Pinpoint the cell where the given text exists, returning its (x, y) midpoint coordinate. 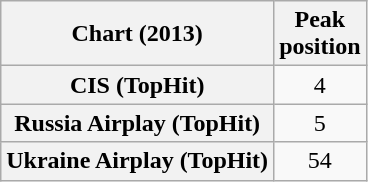
54 (320, 161)
Peakposition (320, 34)
4 (320, 85)
Ukraine Airplay (TopHit) (138, 161)
Russia Airplay (TopHit) (138, 123)
5 (320, 123)
Chart (2013) (138, 34)
CIS (TopHit) (138, 85)
